Output the (X, Y) coordinate of the center of the cell containing the given text.  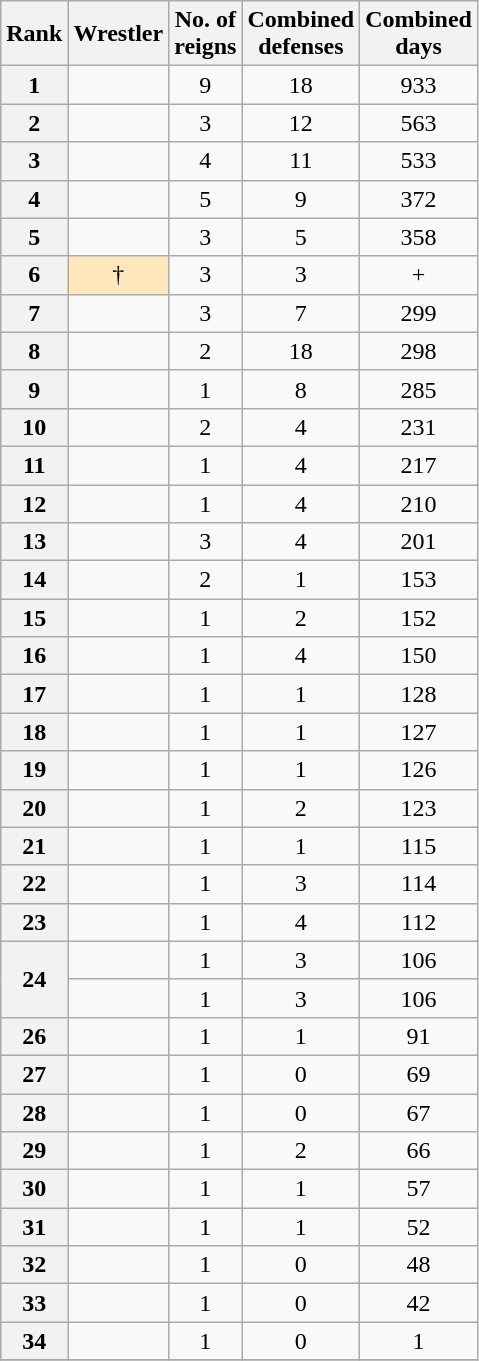
933 (419, 85)
563 (419, 123)
66 (419, 1151)
48 (419, 1265)
21 (34, 846)
24 (34, 979)
67 (419, 1113)
Combineddefenses (301, 34)
28 (34, 1113)
22 (34, 884)
126 (419, 770)
533 (419, 161)
23 (34, 922)
No. ofreigns (206, 34)
299 (419, 313)
231 (419, 427)
217 (419, 465)
Combined days (419, 34)
57 (419, 1189)
128 (419, 694)
27 (34, 1074)
15 (34, 618)
14 (34, 580)
13 (34, 542)
33 (34, 1303)
† (118, 275)
150 (419, 656)
6 (34, 275)
152 (419, 618)
17 (34, 694)
91 (419, 1036)
69 (419, 1074)
127 (419, 732)
115 (419, 846)
372 (419, 199)
123 (419, 808)
210 (419, 503)
298 (419, 351)
153 (419, 580)
16 (34, 656)
358 (419, 237)
112 (419, 922)
52 (419, 1227)
34 (34, 1341)
114 (419, 884)
285 (419, 389)
19 (34, 770)
Wrestler (118, 34)
42 (419, 1303)
30 (34, 1189)
+ (419, 275)
32 (34, 1265)
31 (34, 1227)
201 (419, 542)
10 (34, 427)
26 (34, 1036)
29 (34, 1151)
20 (34, 808)
Rank (34, 34)
